Return [x, y] of the center of cell containing provided text 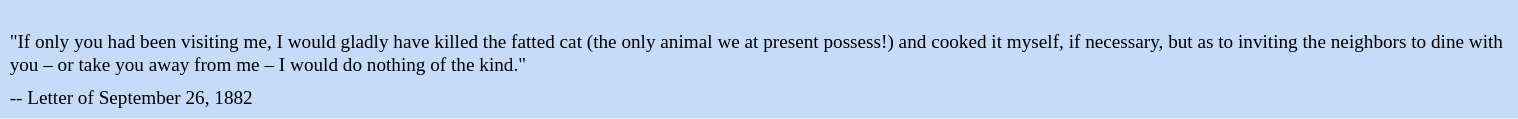
-- Letter of September 26, 1882 [759, 99]
